Find where the given text appears and provide that cell's center as (x, y) coordinate. 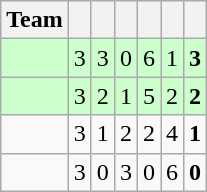
5 (148, 96)
4 (172, 134)
Team (35, 20)
